Determine the [x, y] coordinate at the center of the cell enclosing the given text.  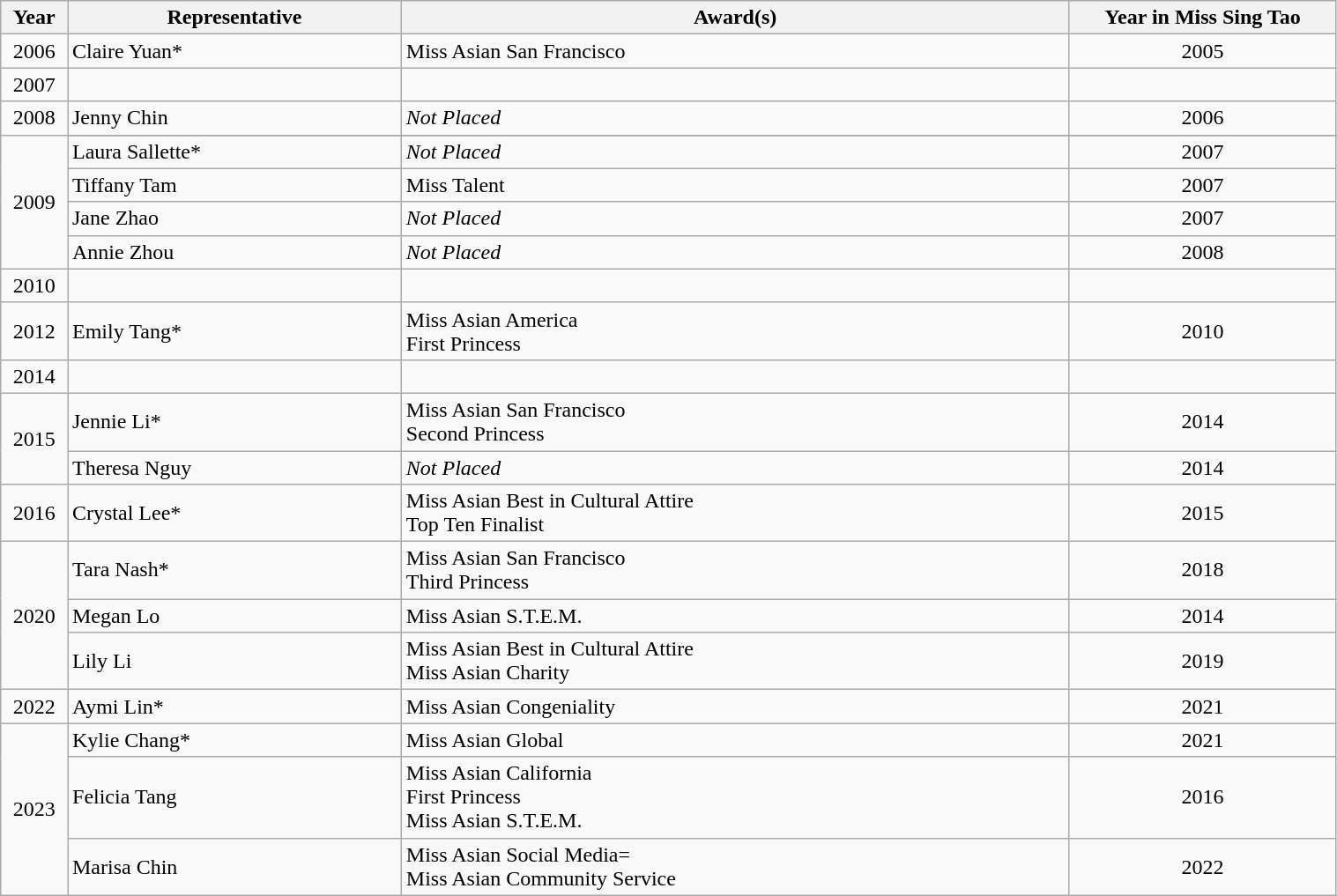
Year [34, 18]
Tiffany Tam [234, 185]
Representative [234, 18]
Kylie Chang* [234, 740]
2018 [1202, 571]
Miss Asian Best in Cultural AttireTop Ten Finalist [735, 513]
Jane Zhao [234, 218]
Miss Asian AmericaFirst Princess [735, 331]
Emily Tang* [234, 331]
Miss Asian S.T.E.M. [735, 616]
Miss Asian Congeniality [735, 707]
Miss Asian Best in Cultural AttireMiss Asian Charity [735, 661]
Miss Asian San FranciscoSecond Princess [735, 421]
Felicia Tang [234, 797]
Megan Lo [234, 616]
Lily Li [234, 661]
Miss Asian San FranciscoThird Princess [735, 571]
2019 [1202, 661]
Year in Miss Sing Tao [1202, 18]
Crystal Lee* [234, 513]
Miss Asian CaliforniaFirst PrincessMiss Asian S.T.E.M. [735, 797]
Theresa Nguy [234, 468]
Tara Nash* [234, 571]
2005 [1202, 51]
Marisa Chin [234, 867]
Jenny Chin [234, 118]
Aymi Lin* [234, 707]
2012 [34, 331]
Annie Zhou [234, 252]
2023 [34, 809]
Claire Yuan* [234, 51]
Miss Asian Global [735, 740]
Miss Asian San Francisco [735, 51]
Jennie Li* [234, 421]
Miss Talent [735, 185]
2020 [34, 616]
2009 [34, 202]
Award(s) [735, 18]
Miss Asian Social Media=Miss Asian Community Service [735, 867]
Laura Sallette* [234, 152]
